Find where the given text appears and provide that cell's center as [X, Y] coordinate. 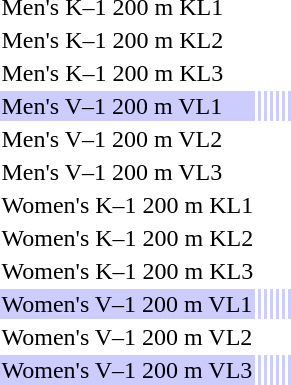
Women's K–1 200 m KL2 [128, 238]
Women's V–1 200 m VL2 [128, 337]
Men's K–1 200 m KL2 [128, 40]
Men's V–1 200 m VL1 [128, 106]
Women's V–1 200 m VL3 [128, 370]
Women's V–1 200 m VL1 [128, 304]
Men's V–1 200 m VL3 [128, 172]
Women's K–1 200 m KL1 [128, 205]
Men's K–1 200 m KL3 [128, 73]
Men's V–1 200 m VL2 [128, 139]
Women's K–1 200 m KL3 [128, 271]
